Detect which cell encompasses the target text, then output its (X, Y) center coordinate. 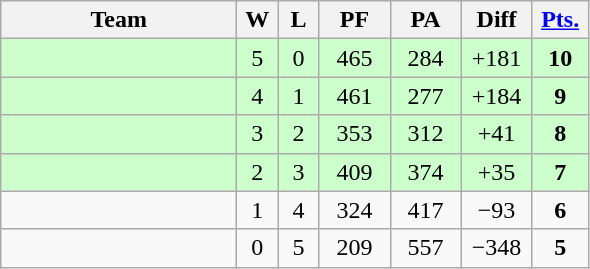
Diff (496, 20)
+181 (496, 58)
L (298, 20)
+35 (496, 172)
324 (354, 210)
353 (354, 134)
−93 (496, 210)
PF (354, 20)
8 (560, 134)
10 (560, 58)
+184 (496, 96)
6 (560, 210)
284 (426, 58)
W (258, 20)
209 (354, 248)
409 (354, 172)
277 (426, 96)
374 (426, 172)
PA (426, 20)
Pts. (560, 20)
Team (119, 20)
557 (426, 248)
417 (426, 210)
7 (560, 172)
−348 (496, 248)
312 (426, 134)
461 (354, 96)
465 (354, 58)
9 (560, 96)
+41 (496, 134)
